Detect which cell encompasses the target text, then output its [X, Y] center coordinate. 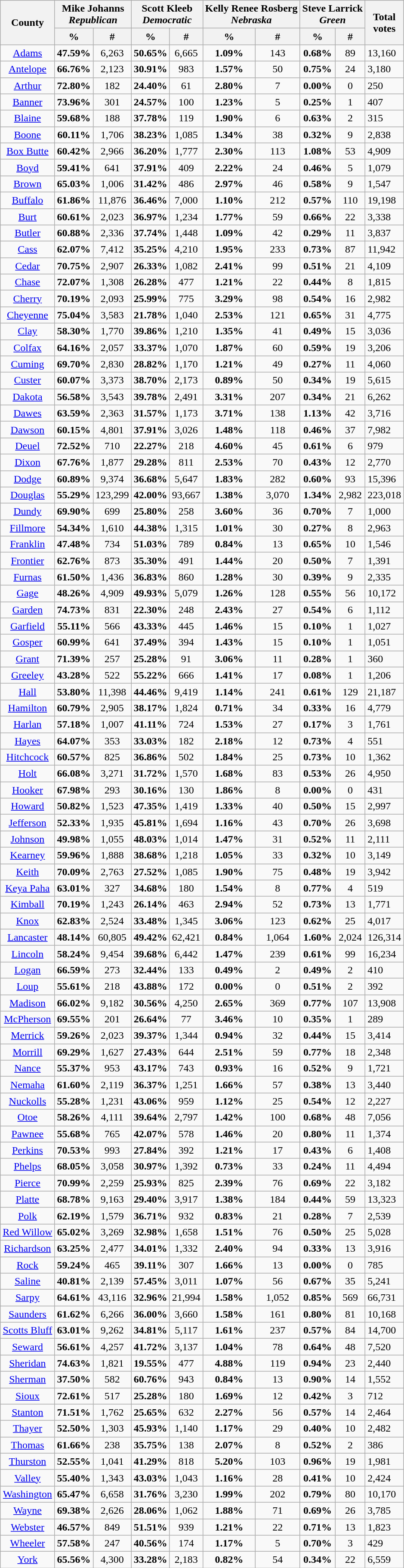
Harlan [28, 724]
161 [278, 1314]
50.82% [74, 806]
201 [112, 1019]
Sheridan [28, 1363]
2.22% [229, 167]
44.46% [151, 691]
207 [278, 397]
1,888 [112, 855]
Lancaster [28, 937]
43.06% [151, 1101]
Banner [28, 102]
Morrill [28, 1052]
Holt [28, 774]
Douglas [28, 495]
43.17% [151, 1068]
3,058 [112, 1167]
582 [112, 1380]
28.06% [151, 1510]
60,805 [112, 937]
1,815 [385, 282]
47.35% [151, 806]
60.76% [151, 1380]
36.97% [151, 216]
39.37% [151, 1036]
979 [385, 446]
6,266 [112, 1314]
1.77% [229, 216]
2,440 [385, 1363]
19.55% [151, 1363]
60.61% [74, 216]
53.80% [74, 691]
Dodge [28, 479]
60.11% [74, 135]
1.87% [229, 348]
5,615 [385, 380]
0.59% [318, 348]
118 [278, 429]
56.61% [74, 1347]
3,230 [186, 1494]
52.50% [74, 1429]
62.76% [74, 561]
69.90% [74, 512]
13,323 [385, 1199]
13,908 [385, 1003]
3,036 [385, 331]
81 [350, 1314]
2,482 [385, 1429]
37 [350, 429]
2,111 [385, 839]
2.41% [229, 266]
Adams [28, 53]
71 [278, 1510]
130 [186, 790]
36 [278, 512]
1,391 [385, 561]
60.15% [74, 429]
2,905 [112, 708]
Logan [28, 970]
939 [186, 1527]
Chase [28, 282]
98 [278, 299]
1,210 [186, 331]
282 [278, 479]
Thurston [28, 1461]
775 [186, 299]
39.11% [151, 1265]
25.93% [151, 1183]
1,308 [112, 282]
1,935 [112, 823]
55.11% [74, 626]
26.64% [151, 1019]
789 [186, 544]
63.25% [74, 1248]
517 [112, 1396]
87 [350, 250]
174 [186, 1543]
66,731 [385, 1298]
4,060 [385, 364]
4,494 [385, 1167]
70.75% [74, 266]
257 [112, 659]
0.85% [318, 1298]
Saunders [28, 1314]
29.40% [151, 1199]
37.78% [151, 118]
1.41% [229, 675]
70.53% [74, 1150]
250 [385, 86]
3,785 [385, 1510]
48.26% [74, 593]
3,440 [385, 1085]
60.89% [74, 479]
429 [385, 1543]
953 [112, 1068]
632 [186, 1412]
1,231 [112, 1101]
0.53% [318, 774]
2.07% [229, 1445]
644 [186, 1052]
78 [278, 1347]
68.78% [74, 1199]
74.73% [74, 610]
0.41% [318, 1478]
71.39% [74, 659]
3,414 [385, 1036]
1.33% [229, 806]
4,775 [385, 315]
2,348 [385, 1052]
Stanton [28, 1412]
202 [278, 1494]
1.48% [229, 429]
43.28% [74, 675]
2,057 [112, 348]
1,243 [112, 904]
1,761 [385, 724]
785 [385, 1265]
Rock [28, 1265]
1,546 [385, 544]
36.00% [151, 1314]
2,123 [112, 69]
3,070 [278, 495]
93 [350, 479]
36.46% [151, 200]
64.16% [74, 348]
1.08% [318, 151]
3.46% [229, 1019]
0.67% [318, 1281]
45.81% [151, 823]
734 [112, 544]
Custer [28, 380]
10,170 [385, 1494]
64.61% [74, 1298]
58.26% [74, 1117]
60 [278, 348]
2,336 [112, 233]
1.35% [229, 331]
Hamilton [28, 708]
36.20% [151, 151]
54 [278, 1560]
0.40% [318, 1429]
39.64% [151, 1117]
67.98% [74, 790]
3,269 [112, 1232]
4,111 [112, 1117]
36.71% [151, 1216]
43.33% [151, 626]
Saline [28, 1281]
Steve LarrickGreen [333, 15]
569 [350, 1298]
Colfax [28, 348]
41.11% [151, 724]
1,362 [385, 757]
28 [278, 1478]
486 [186, 184]
60.99% [74, 642]
5,079 [186, 593]
315 [385, 118]
1,762 [112, 1412]
Garfield [28, 626]
710 [112, 446]
3,917 [186, 1199]
1,062 [186, 1510]
Dawes [28, 413]
1,658 [186, 1232]
519 [385, 888]
31.42% [151, 184]
0.75% [318, 69]
1.05% [229, 855]
56.58% [74, 397]
35.25% [151, 250]
52 [278, 904]
62.19% [74, 1216]
Dakota [28, 397]
37.49% [151, 642]
1,579 [112, 1216]
41.72% [151, 1347]
2,830 [112, 364]
360 [385, 659]
1.68% [229, 774]
2.65% [229, 1003]
3.71% [229, 413]
1.10% [229, 200]
4,017 [385, 921]
699 [112, 512]
0.24% [318, 1167]
26.14% [151, 904]
Otoe [28, 1117]
24.57% [151, 102]
42.07% [151, 1134]
33.28% [151, 1560]
46 [278, 184]
1,052 [278, 1298]
110 [350, 200]
212 [278, 200]
2,183 [186, 1560]
39.78% [151, 397]
1,408 [385, 1150]
993 [112, 1150]
1.28% [229, 577]
32.96% [151, 1298]
2.40% [229, 1248]
Scott KleebDemocratic [167, 15]
2,838 [385, 135]
0.93% [229, 1068]
44.38% [151, 528]
0.38% [318, 1085]
247 [112, 1543]
765 [112, 1134]
7,056 [385, 1117]
45 [278, 446]
258 [186, 512]
31.72% [151, 774]
248 [186, 610]
3,543 [112, 397]
52.33% [74, 823]
1,043 [186, 1478]
1,345 [186, 921]
47.48% [74, 544]
61.62% [74, 1314]
1,064 [278, 937]
19,198 [385, 200]
9,262 [112, 1330]
55.37% [74, 1068]
184 [278, 1199]
53 [350, 151]
65.02% [74, 1232]
0.89% [229, 380]
70 [278, 462]
Sarpy [28, 1298]
831 [112, 610]
3,583 [112, 315]
Phelps [28, 1167]
62.07% [74, 250]
69.38% [74, 1510]
Madison [28, 1003]
Gage [28, 593]
Kearney [28, 855]
61.86% [74, 200]
2.43% [229, 610]
Franklin [28, 544]
1,027 [385, 626]
465 [112, 1265]
83 [278, 774]
2,626 [112, 1510]
4.60% [229, 446]
32 [278, 1036]
67.76% [74, 462]
0.82% [229, 1560]
0.64% [318, 1347]
59.68% [74, 118]
24.40% [151, 86]
89 [350, 53]
1,770 [112, 331]
5.20% [229, 1461]
59.41% [74, 167]
29 [278, 1429]
293 [112, 790]
County [28, 22]
1,251 [186, 1085]
55.61% [74, 986]
3,716 [385, 413]
51.03% [151, 544]
72.07% [74, 282]
983 [186, 69]
Kelly Renee RosbergNebraska [251, 15]
188 [112, 118]
18 [350, 1052]
58.24% [74, 954]
6,665 [186, 53]
2,173 [186, 380]
69.70% [74, 364]
32.98% [151, 1232]
74.63% [74, 1363]
66.08% [74, 774]
1.44% [229, 561]
57.45% [151, 1281]
239 [278, 954]
60.57% [74, 757]
4,250 [186, 1003]
1,051 [385, 642]
3,182 [385, 1183]
2,491 [186, 397]
0.96% [318, 1461]
Grant [28, 659]
66.59% [74, 970]
1.07% [229, 1281]
36.68% [151, 479]
431 [385, 790]
0.48% [318, 872]
55.29% [74, 495]
66.76% [74, 69]
27.84% [151, 1150]
1,344 [186, 1036]
34.68% [151, 888]
Cedar [28, 266]
1.61% [229, 1330]
0.83% [229, 1216]
50.65% [151, 53]
46.57% [74, 1527]
Hayes [28, 741]
Webster [28, 1527]
0.17% [318, 724]
14,700 [385, 1330]
1.88% [229, 1510]
3,026 [186, 429]
522 [112, 675]
3,149 [385, 855]
McPherson [28, 1019]
30.97% [151, 1167]
2,093 [112, 299]
25.80% [151, 512]
1,234 [186, 216]
30.91% [151, 69]
0.62% [318, 921]
Greeley [28, 675]
Wayne [28, 1510]
1,824 [186, 708]
1,070 [186, 348]
31.76% [151, 1494]
93,667 [186, 495]
932 [186, 1216]
237 [278, 1330]
123,299 [112, 495]
69.55% [74, 1019]
369 [278, 1003]
2,464 [385, 1412]
1,041 [112, 1461]
1.13% [318, 413]
4,109 [385, 266]
1,547 [385, 184]
1,823 [385, 1527]
1,006 [112, 184]
2,259 [112, 1183]
43 [278, 823]
Keith [28, 872]
1.26% [229, 593]
11,942 [385, 250]
2,963 [385, 528]
0.29% [318, 233]
Boyd [28, 167]
3,916 [385, 1248]
2,966 [112, 151]
28.82% [151, 364]
5,028 [385, 1232]
666 [186, 675]
307 [186, 1265]
0.63% [318, 118]
49.93% [151, 593]
65.03% [74, 184]
2,524 [112, 921]
327 [112, 888]
1,170 [186, 364]
2,227 [385, 1101]
23 [350, 1363]
113 [278, 151]
1.95% [229, 250]
77 [186, 1019]
25.99% [151, 299]
126,314 [385, 937]
1.14% [229, 691]
Knox [28, 921]
233 [278, 250]
3,698 [385, 823]
1,981 [385, 1461]
1,706 [112, 135]
1.42% [229, 1117]
40 [278, 806]
Furnas [28, 577]
43,116 [112, 1298]
133 [186, 970]
407 [385, 102]
54.34% [74, 528]
1,721 [385, 1068]
712 [385, 1396]
61.66% [74, 1445]
Cheyenne [28, 315]
51.51% [151, 1527]
Thomas [28, 1445]
2,424 [385, 1478]
353 [112, 741]
959 [186, 1101]
107 [350, 1003]
0.58% [318, 184]
0.39% [318, 577]
30.56% [151, 1003]
Nance [28, 1068]
1.86% [229, 790]
Burt [28, 216]
Arthur [28, 86]
2,797 [186, 1117]
59.26% [74, 1036]
1.23% [229, 102]
3,011 [186, 1281]
2,770 [385, 462]
Dundy [28, 512]
5,647 [186, 479]
Valley [28, 1478]
1.51% [229, 1232]
1,218 [186, 855]
1.84% [229, 757]
6,262 [385, 397]
Sioux [28, 1396]
1,055 [112, 839]
27.52% [151, 872]
386 [385, 1445]
743 [186, 1068]
72.52% [74, 446]
Antelope [28, 69]
35 [350, 1281]
Howard [28, 806]
69.29% [74, 1052]
551 [385, 741]
49.42% [151, 937]
60.07% [74, 380]
80 [350, 1494]
41.29% [151, 1461]
241 [278, 691]
64.07% [74, 741]
Richardson [28, 1248]
5,117 [186, 1330]
1,771 [385, 904]
63.59% [74, 413]
Frontier [28, 561]
Dixon [28, 462]
11,398 [112, 691]
57.58% [74, 1543]
463 [186, 904]
41 [278, 331]
Blaine [28, 118]
4.88% [229, 1363]
129 [350, 691]
94 [278, 1248]
Johnson [28, 839]
61.50% [74, 577]
273 [112, 970]
59.96% [74, 855]
3,373 [112, 380]
3,206 [385, 348]
Hall [28, 691]
84 [350, 1330]
2.80% [229, 86]
65.47% [74, 1494]
3,942 [385, 872]
Polk [28, 1216]
491 [186, 561]
9,374 [112, 479]
Boone [28, 135]
6,658 [112, 1494]
2.97% [229, 184]
5,241 [385, 1281]
0.55% [318, 593]
68.05% [74, 1167]
103 [278, 1461]
42.00% [151, 495]
33.48% [151, 921]
59.24% [74, 1265]
57.18% [74, 724]
Buffalo [28, 200]
143 [278, 53]
61 [186, 86]
123 [278, 921]
2,119 [112, 1085]
36.37% [151, 1085]
35.30% [151, 561]
289 [385, 1019]
1,392 [186, 1167]
2,997 [385, 806]
2.51% [229, 1052]
71.51% [74, 1412]
578 [186, 1134]
60.88% [74, 233]
2,139 [112, 1281]
6,559 [385, 1560]
4,300 [112, 1560]
11,876 [112, 200]
0.08% [318, 675]
238 [112, 1445]
0.79% [318, 1494]
Nuckolls [28, 1101]
32.44% [151, 970]
Totalvotes [385, 22]
1,343 [112, 1478]
1,552 [385, 1380]
29.28% [151, 462]
849 [112, 1527]
3.60% [229, 512]
1,694 [186, 823]
27.43% [151, 1052]
6,263 [112, 53]
62.83% [74, 921]
37.50% [74, 1380]
4,779 [385, 708]
1,140 [186, 1429]
16,234 [385, 954]
55.22% [151, 675]
2.30% [229, 151]
860 [186, 577]
Scotts Bluff [28, 1330]
66.02% [74, 1003]
Mike JohannsRepublican [93, 15]
409 [186, 167]
33.03% [151, 741]
3,338 [385, 216]
0.35% [318, 1019]
1.54% [229, 888]
10,168 [385, 1314]
0.25% [318, 102]
3,180 [385, 69]
58.30% [74, 331]
Merrick [28, 1036]
Keya Paha [28, 888]
75.04% [74, 315]
10,172 [385, 593]
45.93% [151, 1429]
1,627 [112, 1052]
2.39% [229, 1183]
70.99% [74, 1183]
21,994 [186, 1298]
566 [112, 626]
91 [186, 659]
2,335 [385, 577]
Deuel [28, 446]
Kimball [28, 904]
128 [278, 593]
445 [186, 626]
811 [186, 462]
4,801 [112, 429]
Clay [28, 331]
1,079 [385, 167]
60.42% [74, 151]
Wheeler [28, 1543]
873 [112, 561]
York [28, 1560]
70.09% [74, 872]
Cherry [28, 299]
61.60% [74, 1085]
21,187 [385, 691]
25.65% [151, 1412]
72.61% [74, 1396]
7,520 [385, 1347]
3,137 [186, 1347]
3,271 [112, 774]
52.55% [74, 1461]
1,206 [385, 675]
2.18% [229, 741]
4,950 [385, 774]
13,160 [385, 53]
Nemaha [28, 1085]
301 [112, 102]
34 [278, 708]
2,907 [112, 266]
172 [186, 986]
Garden [28, 610]
Butler [28, 233]
2,539 [385, 1216]
2,477 [112, 1248]
9,419 [186, 691]
Platte [28, 1199]
7,412 [112, 250]
0.42% [318, 1396]
Cass [28, 250]
2.94% [229, 904]
60.79% [74, 708]
1.53% [229, 724]
Brown [28, 184]
2,763 [112, 872]
1.99% [229, 1494]
Box Butte [28, 151]
Lincoln [28, 954]
1,523 [112, 806]
1,007 [112, 724]
4,257 [112, 1347]
121 [278, 315]
48.03% [151, 839]
1.01% [229, 528]
2,024 [350, 937]
Jefferson [28, 823]
Red Willow [28, 1232]
43.88% [151, 986]
943 [186, 1380]
62,421 [186, 937]
43.03% [151, 1478]
1,419 [186, 806]
0.60% [318, 479]
1,436 [112, 577]
22.30% [151, 610]
47.59% [74, 53]
0.66% [318, 216]
Dawson [28, 429]
73.96% [74, 102]
49.98% [74, 839]
55.68% [74, 1134]
48.14% [74, 937]
1,000 [385, 512]
Gosper [28, 642]
1,303 [112, 1429]
31.57% [151, 413]
1,040 [186, 315]
1,610 [112, 528]
37.74% [151, 233]
38.17% [151, 708]
Seward [28, 1347]
55.28% [74, 1101]
36.86% [151, 757]
38.68% [151, 855]
223,018 [385, 495]
724 [186, 724]
1.12% [229, 1101]
3,837 [385, 233]
Sherman [28, 1380]
Perkins [28, 1150]
38 [278, 135]
410 [385, 970]
1,877 [112, 462]
1,821 [112, 1363]
1.43% [229, 642]
3,660 [186, 1314]
Thayer [28, 1429]
26.28% [151, 282]
35.75% [151, 1445]
1,173 [186, 413]
33.37% [151, 348]
6,442 [186, 954]
1,777 [186, 151]
Washington [28, 1494]
2.27% [229, 1412]
3.31% [229, 397]
1,082 [186, 266]
75 [278, 872]
55.40% [74, 1478]
49 [278, 364]
38.23% [151, 135]
Hooker [28, 790]
40.81% [74, 1281]
1.04% [229, 1347]
1,332 [186, 1248]
1.83% [229, 479]
9,182 [112, 1003]
39.68% [151, 954]
1,448 [186, 233]
30.16% [151, 790]
Loup [28, 986]
502 [186, 757]
34.01% [151, 1248]
57 [278, 1085]
4,210 [186, 250]
22.27% [151, 446]
Hitchcock [28, 757]
1.57% [229, 69]
Cuming [28, 364]
15,396 [385, 479]
36.83% [151, 577]
38.70% [151, 380]
72.80% [74, 86]
21.78% [151, 315]
9,163 [112, 1199]
1,315 [186, 528]
1.69% [229, 1396]
1,570 [186, 774]
Fillmore [28, 528]
1.60% [318, 937]
818 [186, 1461]
3.29% [229, 299]
1,014 [186, 839]
26.33% [151, 266]
Pawnee [28, 1134]
65.56% [74, 1560]
2,363 [112, 413]
7,000 [186, 200]
0.90% [318, 1380]
1,112 [385, 610]
1,374 [385, 1134]
Pierce [28, 1183]
7,982 [385, 429]
39.86% [151, 331]
40.56% [151, 1543]
394 [186, 642]
9,454 [112, 954]
34.81% [151, 1330]
